Return the (x, y) coordinate for the center point of the cell that contains the specified text.  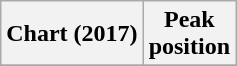
Peakposition (189, 34)
Chart (2017) (72, 34)
